For the text-containing cell, return its midpoint in [X, Y] coordinate format. 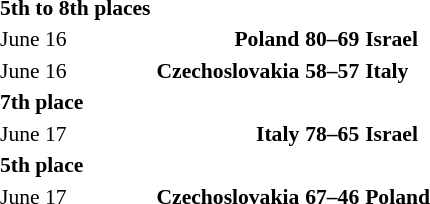
58–57 [332, 70]
Poland [228, 39]
Italy [228, 134]
80–69 [332, 39]
Czechoslovakia [228, 70]
78–65 [332, 134]
